Return the (X, Y) coordinate for the center point of the cell that contains the specified text.  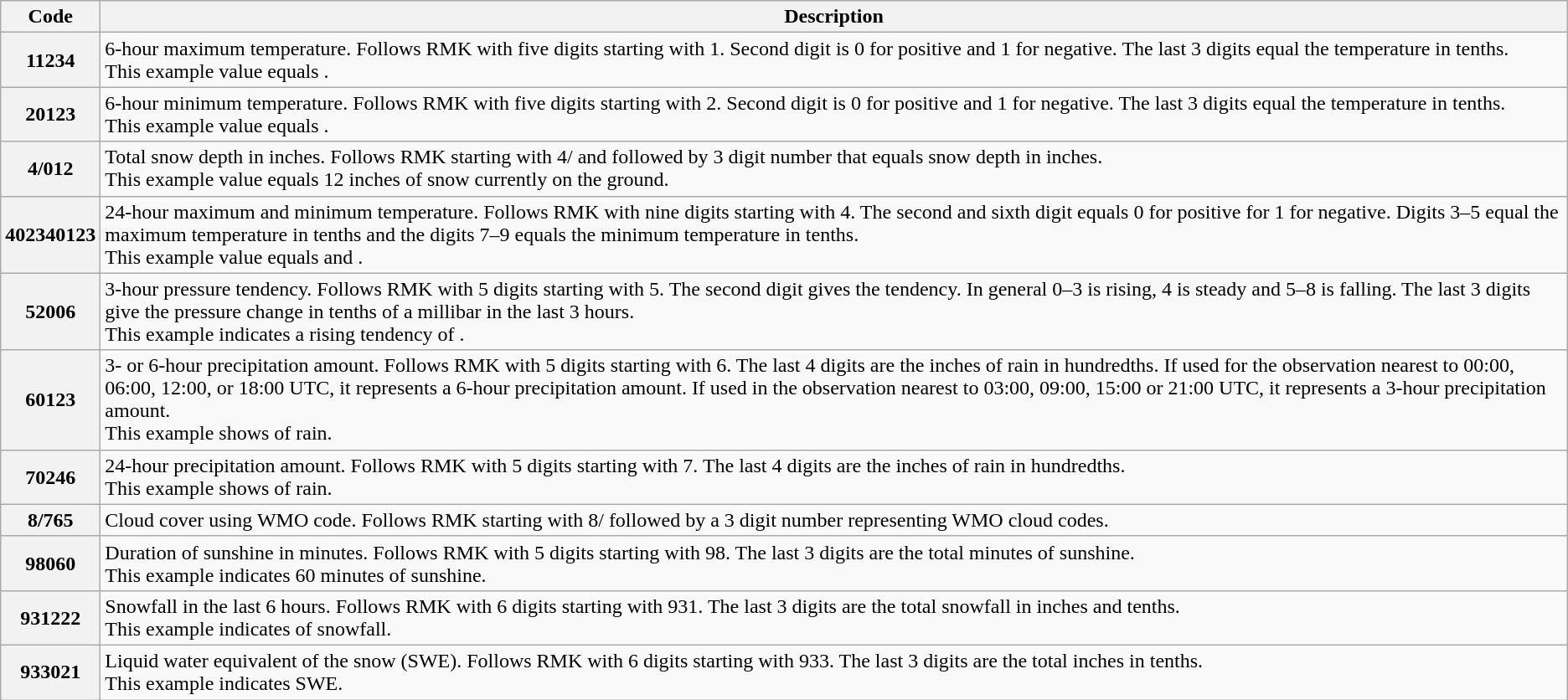
98060 (50, 563)
933021 (50, 672)
Code (50, 17)
20123 (50, 114)
402340123 (50, 234)
931222 (50, 618)
Description (834, 17)
52006 (50, 311)
Cloud cover using WMO code. Follows RMK starting with 8/ followed by a 3 digit number representing WMO cloud codes. (834, 520)
70246 (50, 477)
4/012 (50, 169)
11234 (50, 60)
60123 (50, 400)
8/765 (50, 520)
